Determine the [X, Y] coordinate at the center of the cell enclosing the given text.  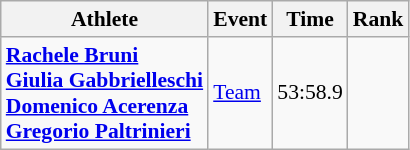
Athlete [104, 19]
53:58.9 [310, 93]
Rank [378, 19]
Time [310, 19]
Rachele BruniGiulia GabbrielleschiDomenico AcerenzaGregorio Paltrinieri [104, 93]
Team [240, 93]
Event [240, 19]
